Pinpoint the cell where the given text exists, returning its [x, y] midpoint coordinate. 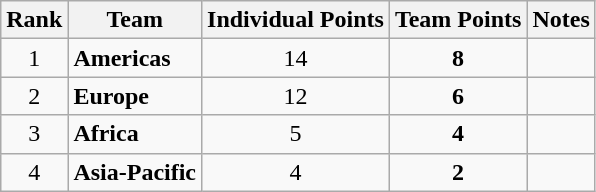
Notes [561, 20]
Africa [135, 134]
Americas [135, 58]
1 [34, 58]
6 [458, 96]
3 [34, 134]
14 [296, 58]
Team [135, 20]
8 [458, 58]
Europe [135, 96]
12 [296, 96]
Individual Points [296, 20]
Team Points [458, 20]
Rank [34, 20]
Asia-Pacific [135, 172]
5 [296, 134]
